From the cell containing the given text, extract its center point as (x, y) coordinate. 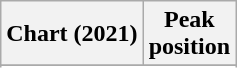
Chart (2021) (72, 34)
Peakposition (189, 34)
